Search for the cell housing the specified text and yield its (x, y) center coordinate. 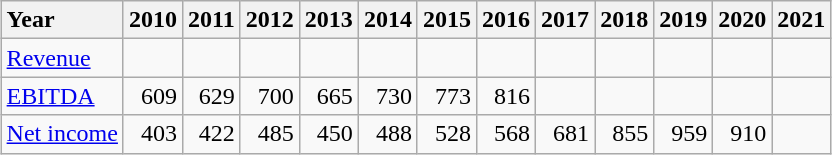
2018 (624, 20)
2021 (802, 20)
816 (506, 96)
Year (62, 20)
2015 (446, 20)
2019 (684, 20)
681 (566, 134)
773 (446, 96)
959 (684, 134)
2017 (566, 20)
910 (742, 134)
629 (212, 96)
855 (624, 134)
700 (270, 96)
Revenue (62, 58)
EBITDA (62, 96)
2016 (506, 20)
2020 (742, 20)
568 (506, 134)
2012 (270, 20)
665 (328, 96)
2010 (152, 20)
403 (152, 134)
2011 (212, 20)
422 (212, 134)
2013 (328, 20)
Net income (62, 134)
2014 (388, 20)
485 (270, 134)
528 (446, 134)
488 (388, 134)
730 (388, 96)
609 (152, 96)
450 (328, 134)
